Determine the [x, y] coordinate at the center of the cell enclosing the given text.  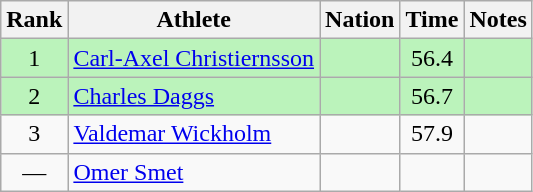
Charles Daggs [194, 96]
1 [34, 58]
Rank [34, 20]
Carl-Axel Christiernsson [194, 58]
Athlete [194, 20]
— [34, 172]
Omer Smet [194, 172]
56.7 [432, 96]
Time [432, 20]
Valdemar Wickholm [194, 134]
Nation [360, 20]
57.9 [432, 134]
2 [34, 96]
3 [34, 134]
56.4 [432, 58]
Notes [498, 20]
